Extract the [X, Y] coordinate from the center of the cell holding the provided text.  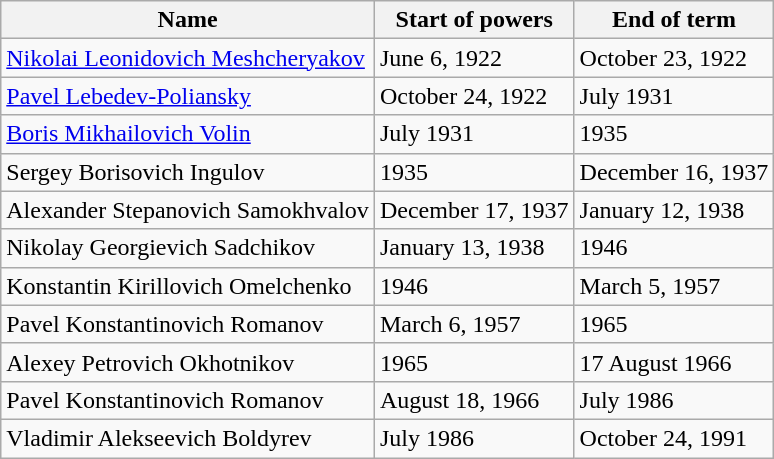
January 12, 1938 [674, 210]
October 24, 1922 [474, 96]
17 August 1966 [674, 362]
Alexander Stepanovich Samokhvalov [188, 210]
June 6, 1922 [474, 58]
Sergey Borisovich Ingulov [188, 172]
August 18, 1966 [474, 400]
Start of powers [474, 20]
Name [188, 20]
Boris Mikhailovich Volin [188, 134]
October 23, 1922 [674, 58]
October 24, 1991 [674, 438]
January 13, 1938 [474, 248]
Nikolay Georgievich Sadchikov [188, 248]
March 5, 1957 [674, 286]
December 16, 1937 [674, 172]
End of term [674, 20]
Pavel Lebedev-Poliansky [188, 96]
Konstantin Kirillovich Omelchenko [188, 286]
Alexey Petrovich Okhotnikov [188, 362]
Nikolai Leonidovich Meshcheryakov [188, 58]
December 17, 1937 [474, 210]
Vladimir Alekseevich Boldyrev [188, 438]
March 6, 1957 [474, 324]
